Find where the given text appears and provide that cell's center as [X, Y] coordinate. 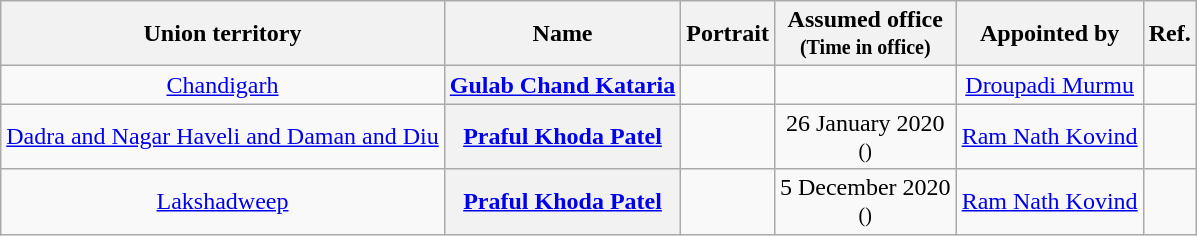
Union territory [223, 34]
Chandigarh [223, 85]
Ref. [1170, 34]
Droupadi Murmu [1050, 85]
Lakshadweep [223, 202]
Appointed by [1050, 34]
Name [562, 34]
Dadra and Nagar Haveli and Daman and Diu [223, 136]
Assumed office(Time in office) [865, 34]
26 January 2020() [865, 136]
Gulab Chand Kataria [562, 85]
Portrait [728, 34]
5 December 2020() [865, 202]
